Extract the (x, y) coordinate from the center of the cell holding the provided text.  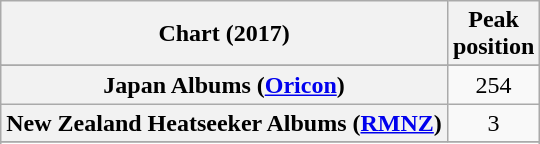
Peakposition (493, 34)
254 (493, 85)
3 (493, 123)
New Zealand Heatseeker Albums (RMNZ) (224, 123)
Japan Albums (Oricon) (224, 85)
Chart (2017) (224, 34)
